Search for the cell housing the specified text and yield its (X, Y) center coordinate. 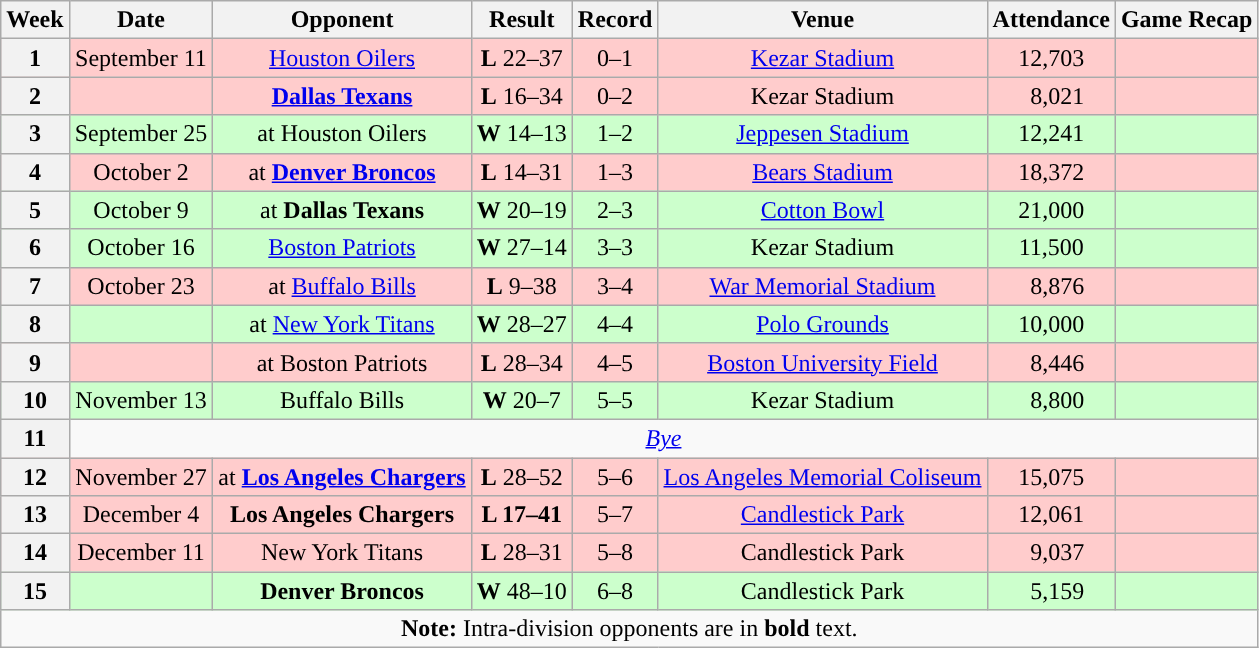
Record (615, 20)
1–2 (615, 134)
15 (35, 591)
L 17–41 (522, 515)
L 22–37 (522, 58)
Polo Grounds (822, 324)
November 27 (141, 477)
18,372 (1051, 172)
4–5 (615, 362)
Game Recap (1186, 20)
W 14–13 (522, 134)
15,075 (1051, 477)
at Boston Patriots (342, 362)
6–8 (615, 591)
at Buffalo Bills (342, 286)
Week (35, 20)
4 (35, 172)
Attendance (1051, 20)
Boston University Field (822, 362)
Date (141, 20)
October 9 (141, 210)
8,800 (1051, 400)
5–5 (615, 400)
12,241 (1051, 134)
W 20–19 (522, 210)
3–4 (615, 286)
6 (35, 248)
3–3 (615, 248)
Bye (664, 438)
L 28–31 (522, 553)
0–2 (615, 96)
2–3 (615, 210)
13 (35, 515)
4–4 (615, 324)
Bears Stadium (822, 172)
Buffalo Bills (342, 400)
October 2 (141, 172)
W 28–27 (522, 324)
1 (35, 58)
L 28–52 (522, 477)
Boston Patriots (342, 248)
2 (35, 96)
9 (35, 362)
11,500 (1051, 248)
Cotton Bowl (822, 210)
21,000 (1051, 210)
September 25 (141, 134)
5,159 (1051, 591)
September 11 (141, 58)
at Houston Oilers (342, 134)
1–3 (615, 172)
Note: Intra-division opponents are in bold text. (630, 629)
8,876 (1051, 286)
3 (35, 134)
W 20–7 (522, 400)
at Los Angeles Chargers (342, 477)
Venue (822, 20)
Dallas Texans (342, 96)
November 13 (141, 400)
War Memorial Stadium (822, 286)
W 27–14 (522, 248)
8 (35, 324)
5–7 (615, 515)
L 28–34 (522, 362)
New York Titans (342, 553)
Result (522, 20)
12,703 (1051, 58)
10,000 (1051, 324)
8,446 (1051, 362)
December 4 (141, 515)
at Dallas Texans (342, 210)
11 (35, 438)
12,061 (1051, 515)
7 (35, 286)
at Denver Broncos (342, 172)
October 16 (141, 248)
W 48–10 (522, 591)
at New York Titans (342, 324)
9,037 (1051, 553)
Houston Oilers (342, 58)
10 (35, 400)
12 (35, 477)
Jeppesen Stadium (822, 134)
L 9–38 (522, 286)
Los Angeles Chargers (342, 515)
December 11 (141, 553)
0–1 (615, 58)
5–8 (615, 553)
5 (35, 210)
Denver Broncos (342, 591)
5–6 (615, 477)
October 23 (141, 286)
Los Angeles Memorial Coliseum (822, 477)
L 14–31 (522, 172)
L 16–34 (522, 96)
Opponent (342, 20)
14 (35, 553)
8,021 (1051, 96)
